Locate the cell with the specified text and output its (X, Y) center coordinate. 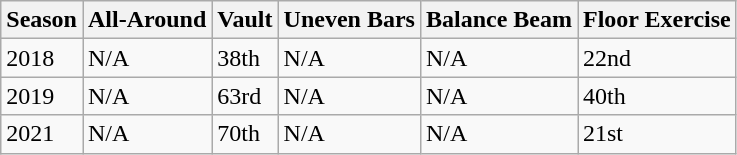
Vault (245, 20)
All-Around (146, 20)
Season (42, 20)
Uneven Bars (349, 20)
2019 (42, 96)
Floor Exercise (658, 20)
40th (658, 96)
70th (245, 134)
2018 (42, 58)
38th (245, 58)
Balance Beam (498, 20)
2021 (42, 134)
22nd (658, 58)
21st (658, 134)
63rd (245, 96)
